Identify which cell holds the provided text, then report its [x, y] central coordinate. 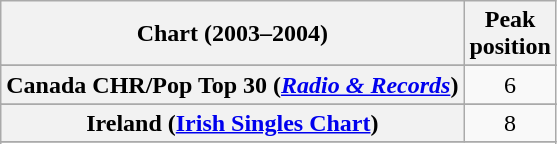
Chart (2003–2004) [232, 34]
Canada CHR/Pop Top 30 (Radio & Records) [232, 85]
Peakposition [510, 34]
Ireland (Irish Singles Chart) [232, 123]
8 [510, 123]
6 [510, 85]
